Scan for the cell matching the given text and deliver its [X, Y] coordinate at center. 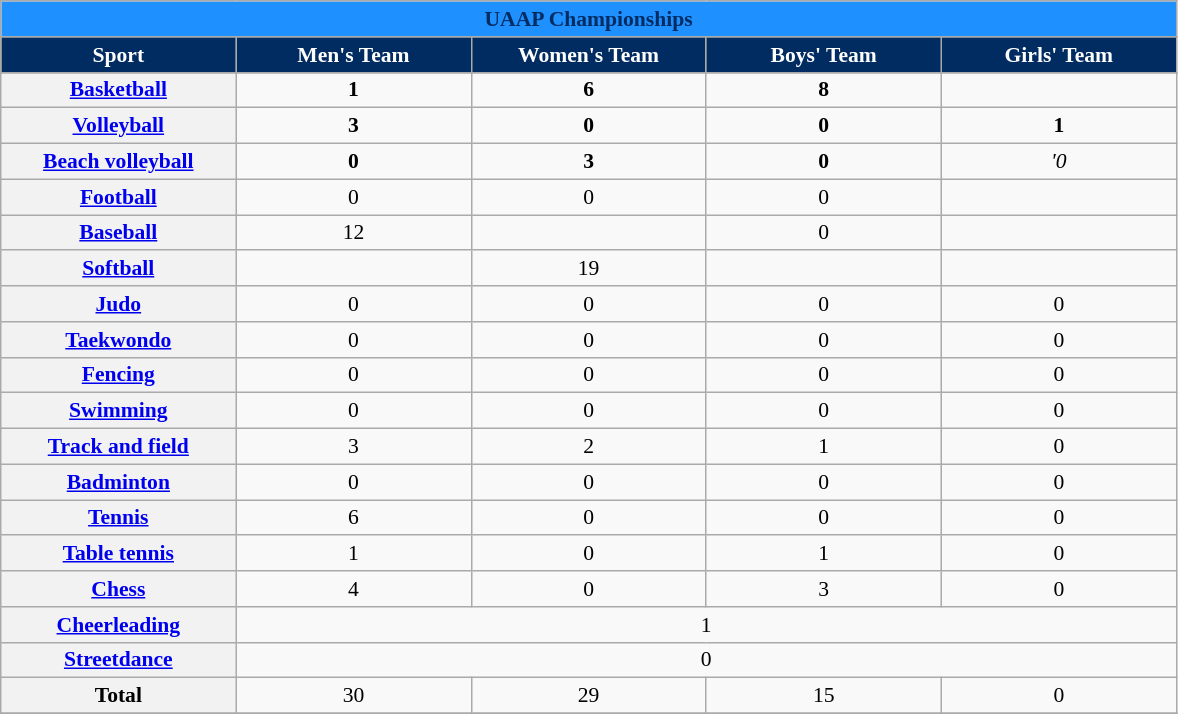
12 [354, 233]
Men's Team [354, 55]
30 [354, 696]
Chess [118, 589]
Judo [118, 304]
29 [588, 696]
Baseball [118, 233]
Basketball [118, 90]
Beach volleyball [118, 162]
8 [824, 90]
19 [588, 269]
Badminton [118, 482]
Women's Team [588, 55]
UAAP Championships [589, 19]
Girls' Team [1058, 55]
Table tennis [118, 554]
Cheerleading [118, 625]
Total [118, 696]
Boys' Team [824, 55]
Fencing [118, 375]
Taekwondo [118, 340]
Streetdance [118, 660]
Volleyball [118, 126]
Track and field [118, 447]
Football [118, 197]
'0 [1058, 162]
Softball [118, 269]
4 [354, 589]
2 [588, 447]
Swimming [118, 411]
Sport [118, 55]
Tennis [118, 518]
15 [824, 696]
